Search for the cell housing the specified text and yield its (x, y) center coordinate. 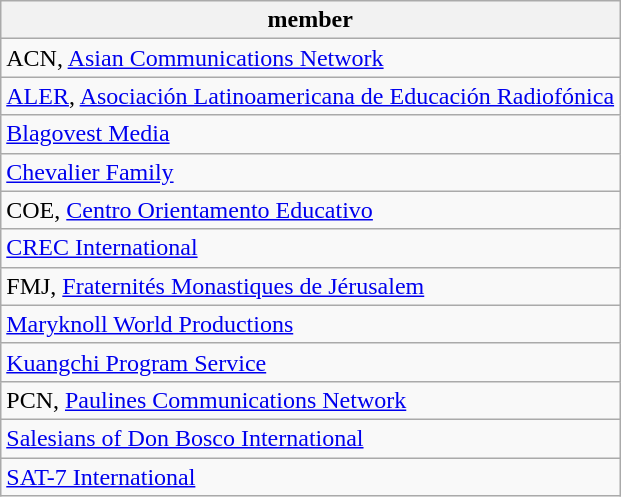
SAT-7 International (310, 477)
Kuangchi Program Service (310, 362)
Chevalier Family (310, 172)
Salesians of Don Bosco International (310, 438)
ALER, Asociación Latinoamericana de Educación Radiofónica (310, 96)
CREC International (310, 248)
ACN, Asian Communications Network (310, 58)
FMJ, Fraternités Monastiques de Jérusalem (310, 286)
PCN, Paulines Communications Network (310, 400)
Maryknoll World Productions (310, 324)
member (310, 20)
Blagovest Media (310, 134)
COE, Centro Orientamento Educativo (310, 210)
